Capture the cell that displays the provided text and extract its (x, y) central coordinate. 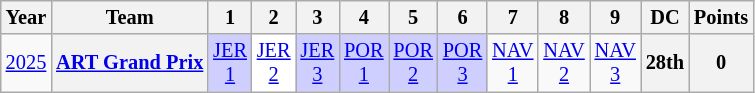
2025 (26, 63)
0 (721, 63)
2 (274, 17)
Team (130, 17)
28th (665, 63)
ART Grand Prix (130, 63)
3 (318, 17)
8 (564, 17)
Year (26, 17)
JER1 (230, 63)
POR2 (412, 63)
NAV2 (564, 63)
4 (364, 17)
JER2 (274, 63)
5 (412, 17)
NAV3 (616, 63)
6 (462, 17)
POR3 (462, 63)
NAV1 (512, 63)
POR1 (364, 63)
JER3 (318, 63)
1 (230, 17)
Points (721, 17)
DC (665, 17)
9 (616, 17)
7 (512, 17)
